Search for the cell housing the specified text and yield its [X, Y] center coordinate. 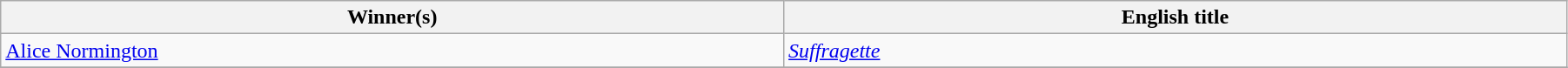
Winner(s) [392, 17]
Alice Normington [392, 51]
English title [1176, 17]
Suffragette [1176, 51]
